Provide the (x, y) coordinate of the cell's center where the given text is located.  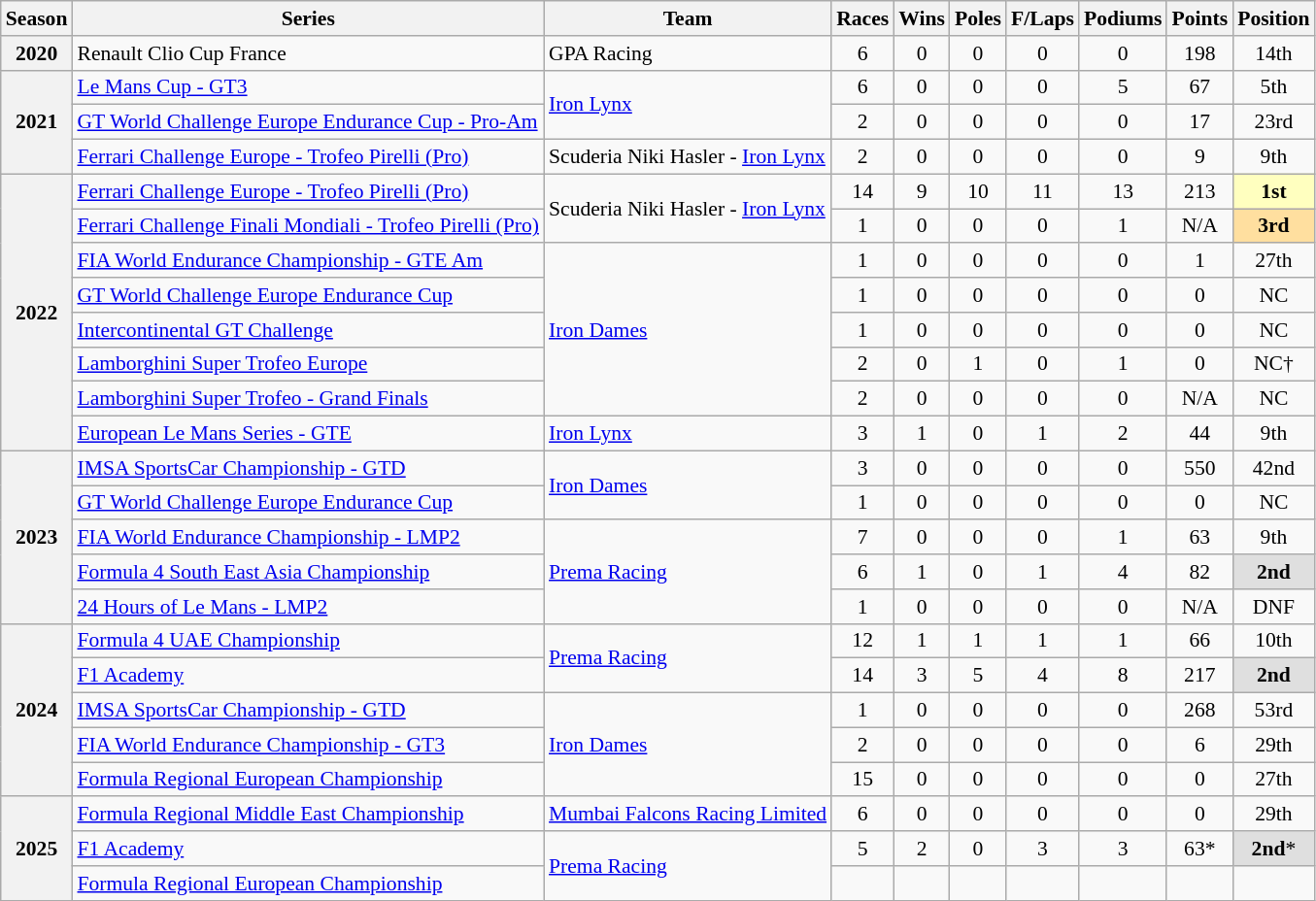
F/Laps (1043, 18)
Wins (922, 18)
24 Hours of Le Mans - LMP2 (308, 607)
Mumbai Falcons Racing Limited (688, 815)
2023 (37, 537)
FIA World Endurance Championship - GTE Am (308, 261)
2022 (37, 313)
Formula 4 South East Asia Championship (308, 572)
GPA Racing (688, 53)
2020 (37, 53)
7 (862, 538)
2025 (37, 849)
17 (1199, 122)
550 (1199, 468)
10th (1273, 641)
5th (1273, 87)
23rd (1273, 122)
3rd (1273, 226)
2024 (37, 710)
1st (1273, 191)
Season (37, 18)
12 (862, 641)
Renault Clio Cup France (308, 53)
10 (978, 191)
Lamborghini Super Trofeo Europe (308, 364)
44 (1199, 434)
Formula Regional Middle East Championship (308, 815)
Poles (978, 18)
53rd (1273, 711)
FIA World Endurance Championship - GT3 (308, 745)
268 (1199, 711)
198 (1199, 53)
Team (688, 18)
Ferrari Challenge Finali Mondiali - Trofeo Pirelli (Pro) (308, 226)
8 (1123, 676)
82 (1199, 572)
67 (1199, 87)
213 (1199, 191)
2nd* (1273, 849)
FIA World Endurance Championship - LMP2 (308, 538)
63 (1199, 538)
2021 (37, 122)
217 (1199, 676)
15 (862, 780)
42nd (1273, 468)
Lamborghini Super Trofeo - Grand Finals (308, 399)
Position (1273, 18)
13 (1123, 191)
66 (1199, 641)
Points (1199, 18)
Formula 4 UAE Championship (308, 641)
Races (862, 18)
GT World Challenge Europe Endurance Cup - Pro-Am (308, 122)
NC† (1273, 364)
63* (1199, 849)
Intercontinental GT Challenge (308, 330)
European Le Mans Series - GTE (308, 434)
11 (1043, 191)
Series (308, 18)
DNF (1273, 607)
Podiums (1123, 18)
14th (1273, 53)
Le Mans Cup - GT3 (308, 87)
